Determine the (x, y) coordinate at the center of the cell enclosing the given text.  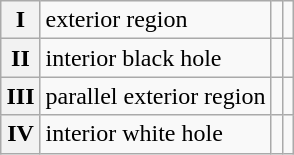
III (20, 96)
II (20, 58)
parallel exterior region (156, 96)
I (20, 20)
exterior region (156, 20)
interior black hole (156, 58)
IV (20, 134)
interior white hole (156, 134)
